Pinpoint the cell where the given text exists, returning its (X, Y) midpoint coordinate. 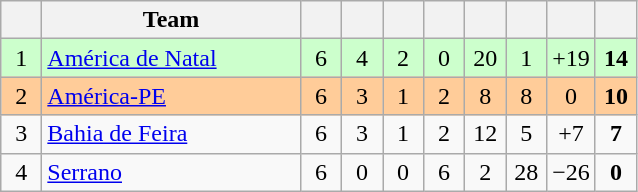
América de Natal (172, 58)
12 (486, 134)
28 (526, 172)
7 (616, 134)
Bahia de Feira (172, 134)
−26 (572, 172)
10 (616, 96)
Serrano (172, 172)
+19 (572, 58)
14 (616, 58)
5 (526, 134)
Team (172, 20)
20 (486, 58)
América-PE (172, 96)
+7 (572, 134)
